From the cell containing the given text, extract its center point as (x, y) coordinate. 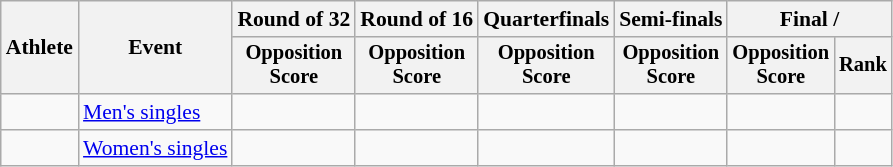
Round of 32 (294, 19)
Round of 16 (416, 19)
Semi-finals (670, 19)
Quarterfinals (546, 19)
Men's singles (155, 112)
Women's singles (155, 148)
Rank (863, 66)
Final / (809, 19)
Athlete (40, 48)
Event (155, 48)
